Locate the cell with the specified text and output its (X, Y) center coordinate. 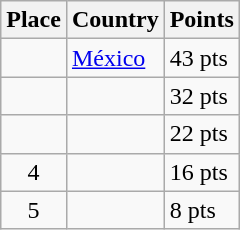
8 pts (202, 210)
México (115, 58)
43 pts (202, 58)
32 pts (202, 96)
Place (34, 20)
Points (202, 20)
22 pts (202, 134)
4 (34, 172)
5 (34, 210)
Country (115, 20)
16 pts (202, 172)
